Pinpoint the cell where the given text exists, returning its [X, Y] midpoint coordinate. 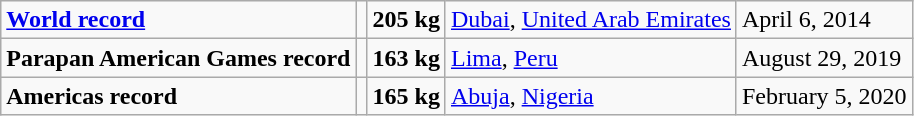
Americas record [178, 96]
165 kg [406, 96]
Parapan American Games record [178, 58]
February 5, 2020 [824, 96]
World record [178, 20]
April 6, 2014 [824, 20]
163 kg [406, 58]
Lima, Peru [590, 58]
August 29, 2019 [824, 58]
Dubai, United Arab Emirates [590, 20]
205 kg [406, 20]
Abuja, Nigeria [590, 96]
